Provide the [X, Y] coordinate of the cell's center where the given text is located.  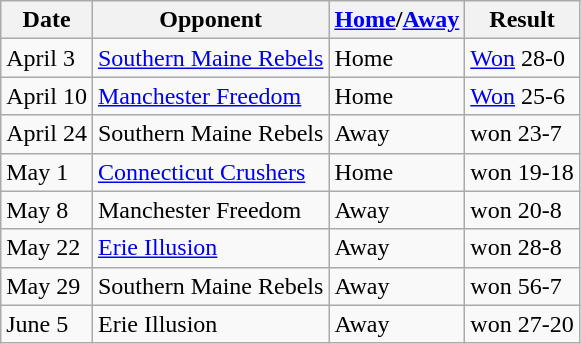
April 3 [47, 58]
June 5 [47, 324]
April 10 [47, 96]
won 27-20 [522, 324]
won 19-18 [522, 172]
May 29 [47, 286]
May 22 [47, 248]
won 56-7 [522, 286]
April 24 [47, 134]
Result [522, 20]
Opponent [210, 20]
May 8 [47, 210]
Date [47, 20]
Connecticut Crushers [210, 172]
Home/Away [397, 20]
won 20-8 [522, 210]
won 23-7 [522, 134]
Won 25-6 [522, 96]
won 28-8 [522, 248]
Won 28-0 [522, 58]
May 1 [47, 172]
